Find where the given text appears and provide that cell's center as (x, y) coordinate. 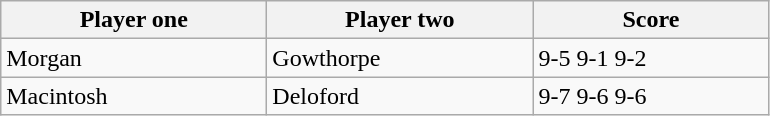
9-5 9-1 9-2 (651, 58)
Deloford (400, 96)
Macintosh (134, 96)
Morgan (134, 58)
9-7 9-6 9-6 (651, 96)
Score (651, 20)
Player one (134, 20)
Gowthorpe (400, 58)
Player two (400, 20)
